Find where the given text appears and provide that cell's center as [X, Y] coordinate. 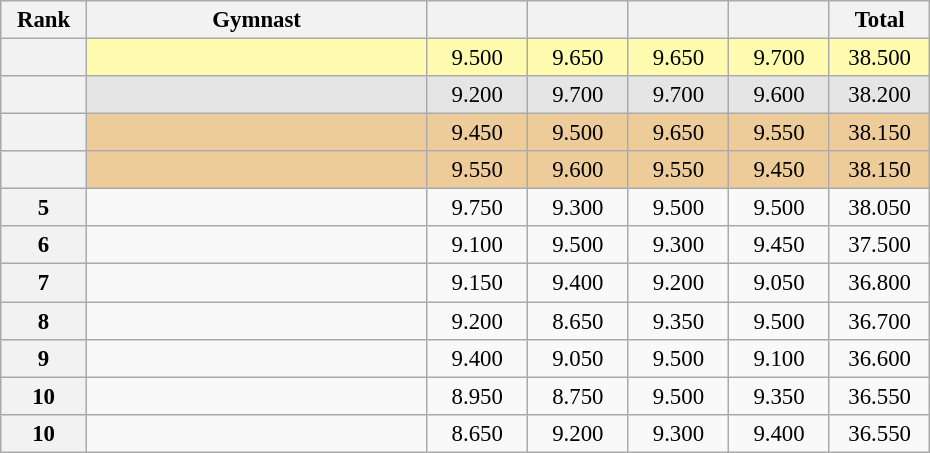
8.950 [478, 396]
6 [44, 245]
9.150 [478, 283]
Total [880, 20]
38.500 [880, 58]
Rank [44, 20]
38.200 [880, 95]
7 [44, 283]
38.050 [880, 208]
9.750 [478, 208]
37.500 [880, 245]
36.800 [880, 283]
Gymnast [256, 20]
5 [44, 208]
8.750 [578, 396]
36.600 [880, 358]
36.700 [880, 321]
9 [44, 358]
8 [44, 321]
